Capture the cell that displays the provided text and extract its [x, y] central coordinate. 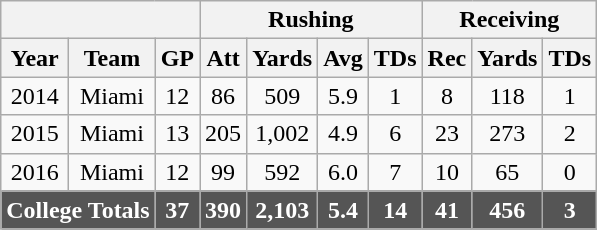
390 [224, 210]
1,002 [282, 134]
86 [224, 96]
65 [508, 172]
2,103 [282, 210]
41 [447, 210]
10 [447, 172]
GP [177, 58]
Avg [344, 58]
592 [282, 172]
Att [224, 58]
College Totals [78, 210]
Rushing [312, 20]
7 [395, 172]
205 [224, 134]
8 [447, 96]
3 [570, 210]
99 [224, 172]
509 [282, 96]
Team [112, 58]
Receiving [510, 20]
13 [177, 134]
2 [570, 134]
118 [508, 96]
6.0 [344, 172]
5.4 [344, 210]
5.9 [344, 96]
14 [395, 210]
4.9 [344, 134]
Year [35, 58]
456 [508, 210]
6 [395, 134]
2014 [35, 96]
2015 [35, 134]
23 [447, 134]
2016 [35, 172]
273 [508, 134]
Rec [447, 58]
0 [570, 172]
37 [177, 210]
